Detect which cell encompasses the target text, then output its (X, Y) center coordinate. 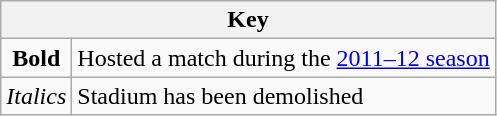
Bold (36, 58)
Hosted a match during the 2011–12 season (284, 58)
Italics (36, 96)
Key (248, 20)
Stadium has been demolished (284, 96)
